Scan for the cell matching the given text and deliver its [X, Y] coordinate at center. 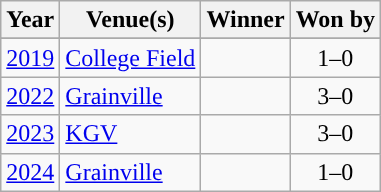
2024 [30, 172]
2022 [30, 96]
Winner [246, 20]
KGV [130, 134]
2019 [30, 58]
College Field [130, 58]
2023 [30, 134]
Venue(s) [130, 20]
Won by [335, 20]
Year [30, 20]
